Search for the cell housing the specified text and yield its (X, Y) center coordinate. 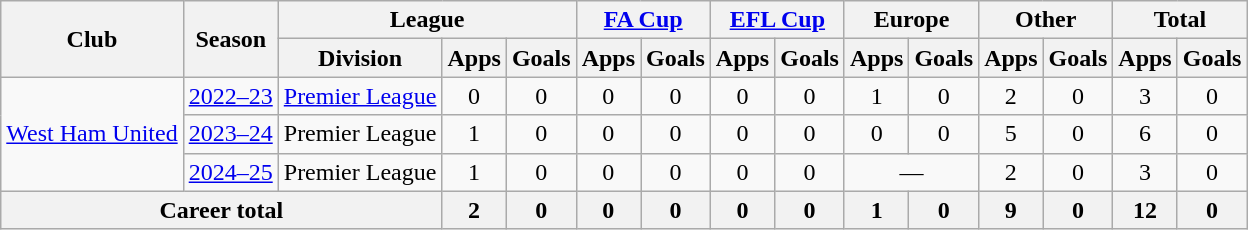
Club (92, 39)
Total (1180, 20)
League (427, 20)
— (911, 172)
Season (230, 39)
Other (1046, 20)
9 (1011, 210)
5 (1011, 134)
Division (360, 58)
2023–24 (230, 134)
6 (1145, 134)
Europe (911, 20)
Career total (222, 210)
EFL Cup (777, 20)
FA Cup (643, 20)
West Ham United (92, 134)
2022–23 (230, 96)
12 (1145, 210)
2024–25 (230, 172)
